Identify which cell holds the provided text, then report its [x, y] central coordinate. 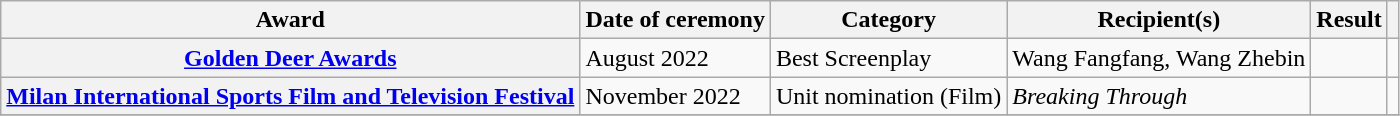
Wang Fangfang, Wang Zhebin [1159, 58]
Breaking Through [1159, 96]
Milan International Sports Film and Television Festival [290, 96]
Unit nomination (Film) [888, 96]
Result [1349, 20]
November 2022 [676, 96]
Category [888, 20]
Golden Deer Awards [290, 58]
Recipient(s) [1159, 20]
August 2022 [676, 58]
Best Screenplay [888, 58]
Award [290, 20]
Date of ceremony [676, 20]
